Find where the given text appears and provide that cell's center as [X, Y] coordinate. 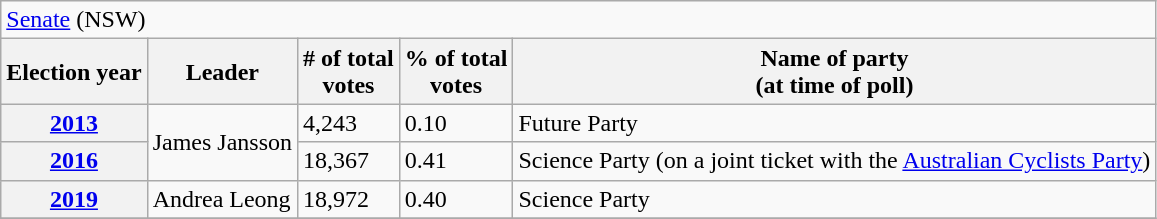
Future Party [834, 123]
% of totalvotes [456, 72]
Election year [74, 72]
18,972 [349, 199]
18,367 [349, 161]
# of totalvotes [349, 72]
0.10 [456, 123]
James Jansson [222, 142]
4,243 [349, 123]
2016 [74, 161]
Andrea Leong [222, 199]
Name of party (at time of poll) [834, 72]
Science Party [834, 199]
Senate (NSW) [578, 20]
Leader [222, 72]
0.41 [456, 161]
0.40 [456, 199]
2019 [74, 199]
2013 [74, 123]
Science Party (on a joint ticket with the Australian Cyclists Party) [834, 161]
